Scan for the cell matching the given text and deliver its [x, y] coordinate at center. 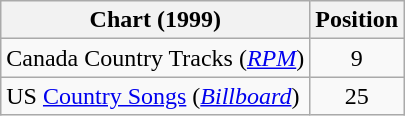
Position [357, 20]
US Country Songs (Billboard) [156, 96]
Chart (1999) [156, 20]
Canada Country Tracks (RPM) [156, 58]
9 [357, 58]
25 [357, 96]
